Locate the cell with the specified text and output its [x, y] center coordinate. 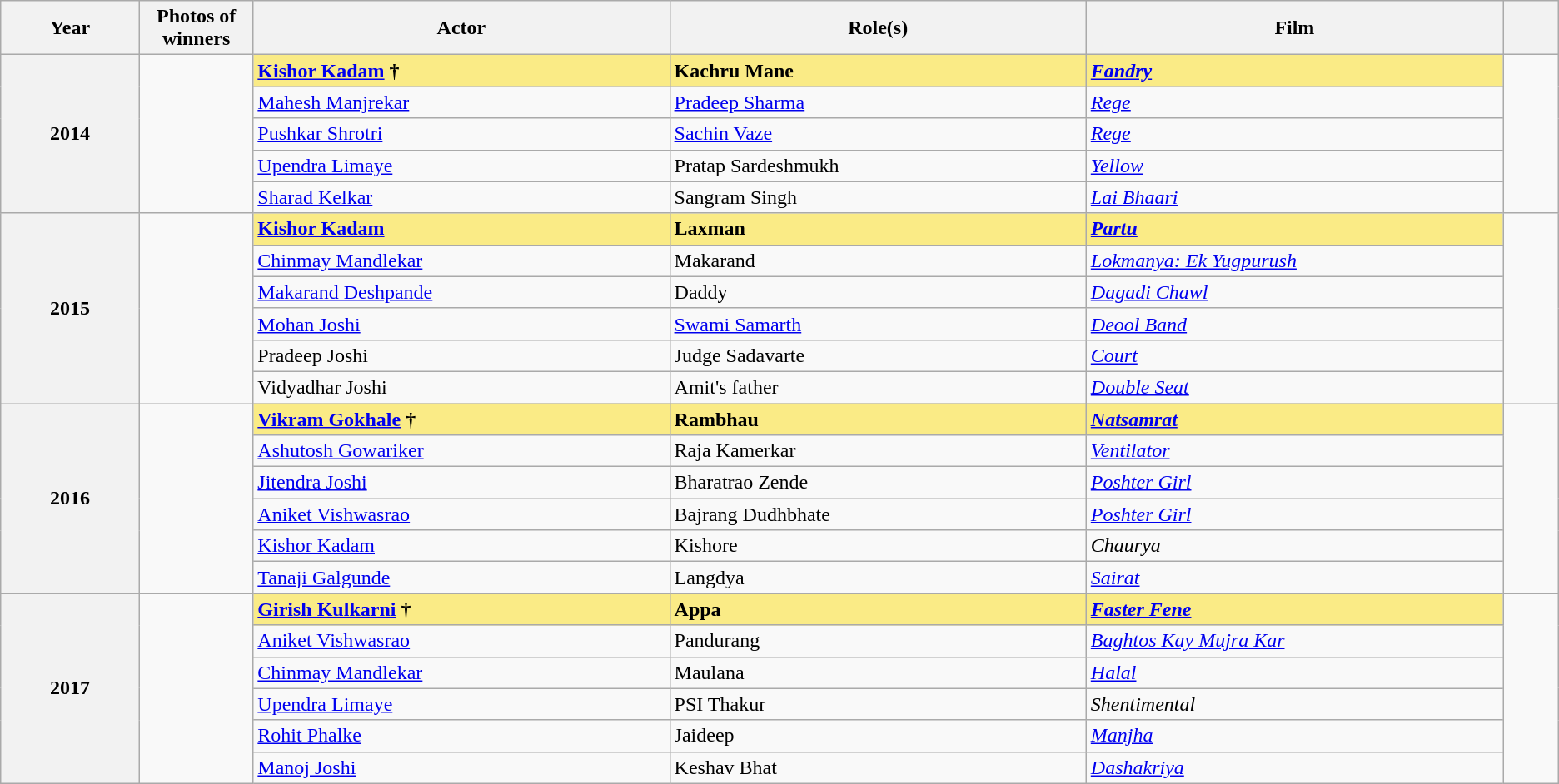
PSI Thakur [878, 704]
Makarand [878, 261]
Pushkar Shrotri [461, 134]
Fandry [1294, 71]
Pradeep Joshi [461, 355]
Sangram Singh [878, 197]
Maulana [878, 672]
Pratap Sardeshmukh [878, 166]
Dagadi Chawl [1294, 292]
Yellow [1294, 166]
Chaurya [1294, 546]
Daddy [878, 292]
Double Seat [1294, 387]
Role(s) [878, 28]
Pradeep Sharma [878, 102]
Vidyadhar Joshi [461, 387]
Partu [1294, 229]
Manoj Joshi [461, 767]
Manjha [1294, 736]
Kishor Kadam † [461, 71]
2015 [70, 308]
Rohit Phalke [461, 736]
Vikram Gokhale † [461, 419]
Dashakriya [1294, 767]
Jitendra Joshi [461, 483]
Sharad Kelkar [461, 197]
Tanaji Galgunde [461, 578]
Sairat [1294, 578]
Halal [1294, 672]
Year [70, 28]
Ashutosh Gowariker [461, 451]
Laxman [878, 229]
Sachin Vaze [878, 134]
Ventilator [1294, 451]
Keshav Bhat [878, 767]
Makarand Deshpande [461, 292]
Deool Band [1294, 324]
2017 [70, 688]
Actor [461, 28]
Jaideep [878, 736]
Faster Fene [1294, 609]
Natsamrat [1294, 419]
Judge Sadavarte [878, 355]
Shentimental [1294, 704]
Court [1294, 355]
Rambhau [878, 419]
Pandurang [878, 641]
Lokmanya: Ek Yugpurush [1294, 261]
Kachru Mane [878, 71]
Mohan Joshi [461, 324]
Bharatrao Zende [878, 483]
Langdya [878, 578]
Raja Kamerkar [878, 451]
Baghtos Kay Mujra Kar [1294, 641]
Bajrang Dudhbhate [878, 514]
Swami Samarth [878, 324]
2014 [70, 134]
Amit's father [878, 387]
Film [1294, 28]
Lai Bhaari [1294, 197]
Kishore [878, 546]
Photos of winners [196, 28]
Mahesh Manjrekar [461, 102]
Appa [878, 609]
Girish Kulkarni † [461, 609]
2016 [70, 498]
